For the text-containing cell, return its midpoint in (x, y) coordinate format. 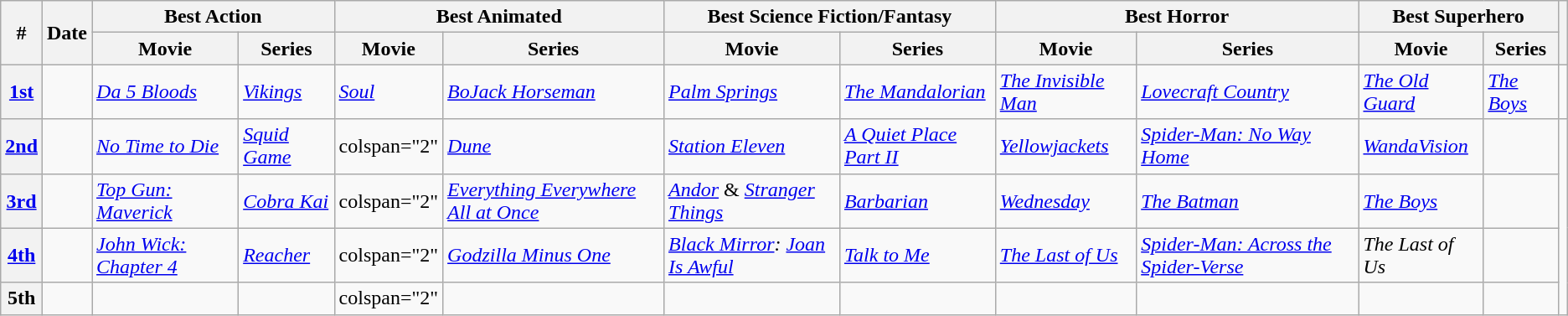
The Old Guard (1421, 92)
Best Action (214, 17)
BoJack Horseman (554, 92)
Best Horror (1177, 17)
Yellowjackets (1065, 146)
Godzilla Minus One (554, 255)
A Quiet Place Part II (917, 146)
Lovecraft Country (1248, 92)
Date (67, 33)
Barbarian (917, 201)
Vikings (286, 92)
Best Animated (499, 17)
3rd (22, 201)
Spider-Man: Across the Spider-Verse (1248, 255)
Dune (554, 146)
2nd (22, 146)
Squid Game (286, 146)
Cobra Kai (286, 201)
Top Gun: Maverick (166, 201)
Reacher (286, 255)
The Batman (1248, 201)
Station Eleven (752, 146)
No Time to Die (166, 146)
Black Mirror: Joan Is Awful (752, 255)
The Mandalorian (917, 92)
Talk to Me (917, 255)
Everything Everywhere All at Once (554, 201)
Best Science Fiction/Fantasy (830, 17)
Soul (389, 92)
Spider-Man: No Way Home (1248, 146)
Andor & Stranger Things (752, 201)
5th (22, 298)
4th (22, 255)
Wednesday (1065, 201)
Palm Springs (752, 92)
The Invisible Man (1065, 92)
Best Superhero (1458, 17)
# (22, 33)
John Wick: Chapter 4 (166, 255)
WandaVision (1421, 146)
Da 5 Bloods (166, 92)
1st (22, 92)
